For the text-containing cell, return its midpoint in [x, y] coordinate format. 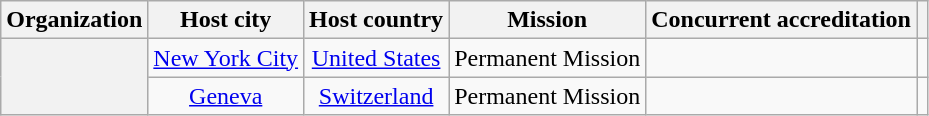
Host country [376, 20]
Organization [74, 20]
Mission [548, 20]
Switzerland [376, 96]
Host city [226, 20]
Concurrent accreditation [782, 20]
Geneva [226, 96]
New York City [226, 58]
United States [376, 58]
